Scan for the cell matching the given text and deliver its (X, Y) coordinate at center. 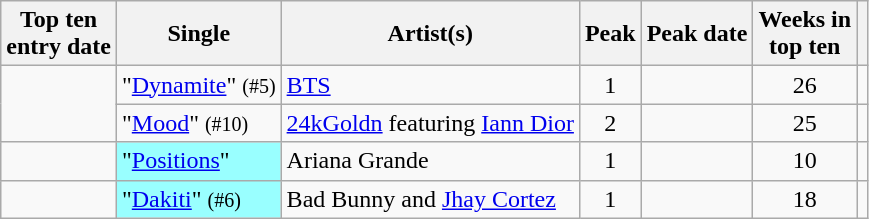
Bad Bunny and Jhay Cortez (430, 199)
Peak date (697, 34)
2 (610, 123)
"Dakiti" (#6) (198, 199)
"Positions" (198, 161)
26 (805, 85)
Weeks intop ten (805, 34)
"Dynamite" (#5) (198, 85)
Single (198, 34)
BTS (430, 85)
10 (805, 161)
Top tenentry date (59, 34)
25 (805, 123)
24kGoldn featuring Iann Dior (430, 123)
Artist(s) (430, 34)
18 (805, 199)
Peak (610, 34)
Ariana Grande (430, 161)
"Mood" (#10) (198, 123)
